Output the [X, Y] coordinate of the center of the cell containing the given text.  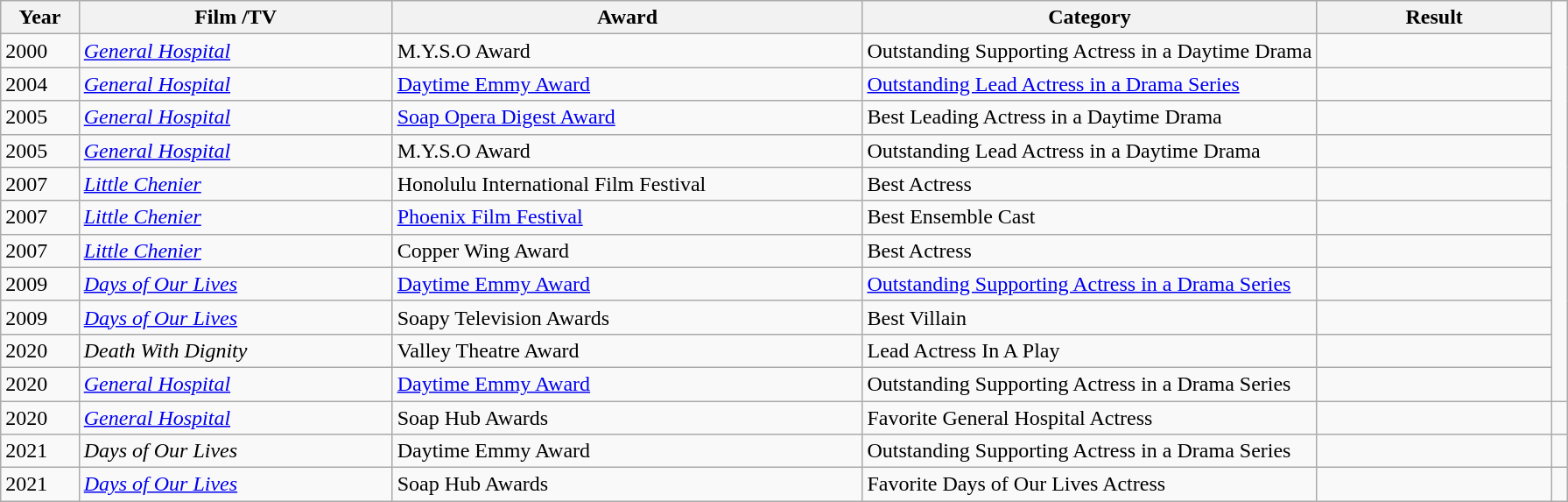
2004 [40, 84]
Death With Dignity [236, 350]
Award [627, 18]
Film /TV [236, 18]
Outstanding Supporting Actress in a Daytime Drama [1089, 51]
Best Villain [1089, 317]
Favorite General Hospital Actress [1089, 418]
2000 [40, 51]
Favorite Days of Our Lives Actress [1089, 484]
Outstanding Lead Actress in a Daytime Drama [1089, 151]
Year [40, 18]
Category [1089, 18]
Copper Wing Award [627, 251]
Soapy Television Awards [627, 317]
Honolulu International Film Festival [627, 184]
Soap Opera Digest Award [627, 117]
Lead Actress In A Play [1089, 350]
Result [1434, 18]
Phoenix Film Festival [627, 217]
Outstanding Lead Actress in a Drama Series [1089, 84]
Valley Theatre Award [627, 350]
Best Leading Actress in a Daytime Drama [1089, 117]
Best Ensemble Cast [1089, 217]
